Return the [x, y] coordinate for the center point of the cell that contains the specified text.  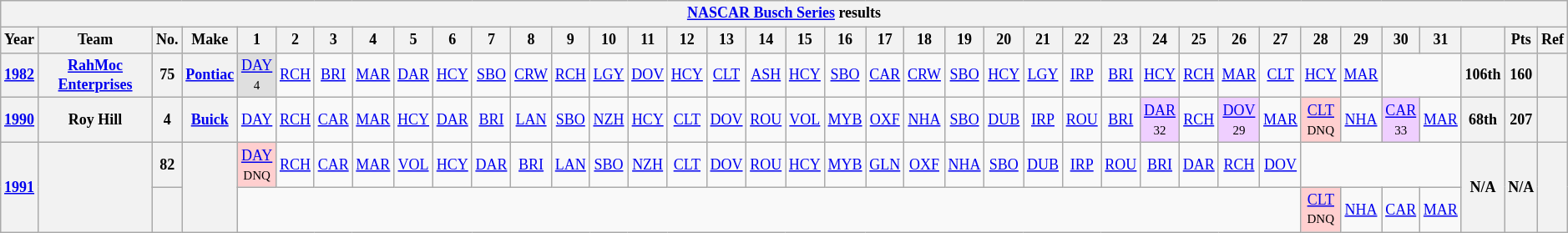
19 [964, 40]
160 [1521, 75]
Make [210, 40]
17 [885, 40]
DOV29 [1239, 120]
207 [1521, 120]
DAYDNQ [257, 165]
1990 [20, 120]
Roy Hill [95, 120]
Buick [210, 120]
21 [1044, 40]
75 [167, 75]
2 [296, 40]
24 [1161, 40]
82 [167, 165]
Pontiac [210, 75]
16 [845, 40]
Pts [1521, 40]
68th [1483, 120]
27 [1281, 40]
RahMoc Enterprises [95, 75]
25 [1199, 40]
CAR33 [1401, 120]
11 [648, 40]
1991 [20, 187]
DAR32 [1161, 120]
18 [925, 40]
30 [1401, 40]
5 [414, 40]
31 [1441, 40]
9 [570, 40]
8 [531, 40]
13 [726, 40]
106th [1483, 75]
ASH [766, 75]
No. [167, 40]
GLN [885, 165]
7 [491, 40]
10 [609, 40]
NASCAR Busch Series results [784, 13]
1 [257, 40]
28 [1321, 40]
22 [1082, 40]
DAY 4 [257, 75]
Team [95, 40]
6 [453, 40]
Ref [1553, 40]
23 [1120, 40]
29 [1361, 40]
26 [1239, 40]
14 [766, 40]
12 [686, 40]
Year [20, 40]
DAY [257, 120]
3 [333, 40]
20 [1004, 40]
1982 [20, 75]
15 [805, 40]
